Capture the cell that displays the provided text and extract its (x, y) central coordinate. 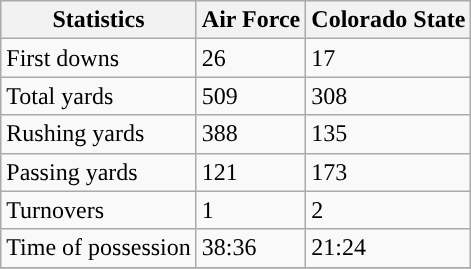
Air Force (250, 20)
Time of possession (99, 248)
26 (250, 58)
2 (388, 210)
Passing yards (99, 172)
Turnovers (99, 210)
509 (250, 96)
121 (250, 172)
Colorado State (388, 20)
388 (250, 134)
38:36 (250, 248)
21:24 (388, 248)
308 (388, 96)
Total yards (99, 96)
1 (250, 210)
First downs (99, 58)
135 (388, 134)
Rushing yards (99, 134)
Statistics (99, 20)
173 (388, 172)
17 (388, 58)
